Identify which cell holds the provided text, then report its (x, y) central coordinate. 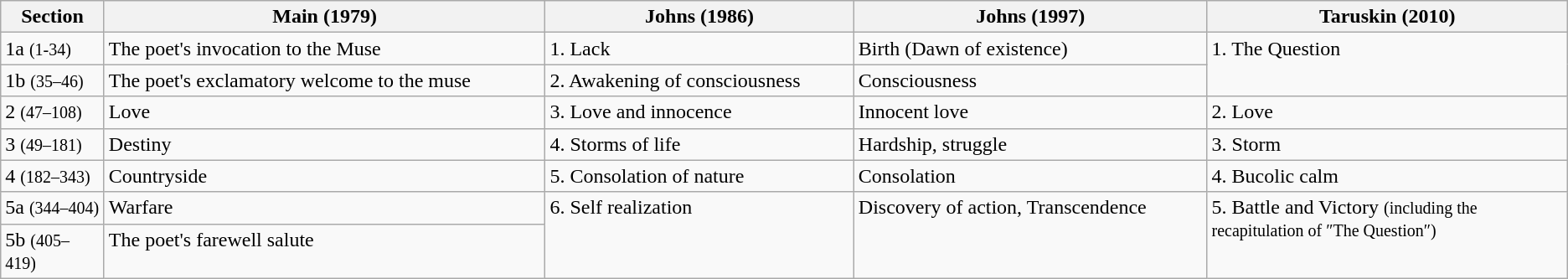
1. Lack (699, 49)
Main (1979) (325, 17)
The poet's exclamatory welcome to the muse (325, 80)
3. Love and innocence (699, 112)
3 (49–181) (53, 144)
Johns (1997) (1030, 17)
Innocent love (1030, 112)
Birth (Dawn of existence) (1030, 49)
The poet's farewell salute (325, 251)
Countryside (325, 176)
1b (35–46) (53, 80)
5a (344–404) (53, 208)
2. Love (1387, 112)
5. Consolation of nature (699, 176)
1a (1-34) (53, 49)
Hardship, struggle (1030, 144)
Love (325, 112)
Discovery of action, Transcendence (1030, 235)
1. The Question (1387, 65)
Consciousness (1030, 80)
6. Self realization (699, 235)
5. Battle and Victory (including the recapitulation of ″The Question″) (1387, 235)
Section (53, 17)
Taruskin (2010) (1387, 17)
4. Storms of life (699, 144)
4 (182–343) (53, 176)
Johns (1986) (699, 17)
Destiny (325, 144)
Consolation (1030, 176)
2. Awakening of consciousness (699, 80)
The poet's invocation to the Muse (325, 49)
4. Bucolic calm (1387, 176)
5b (405–419) (53, 251)
Warfare (325, 208)
2 (47–108) (53, 112)
3. Storm (1387, 144)
